Determine the (x, y) coordinate at the center of the cell enclosing the given text.  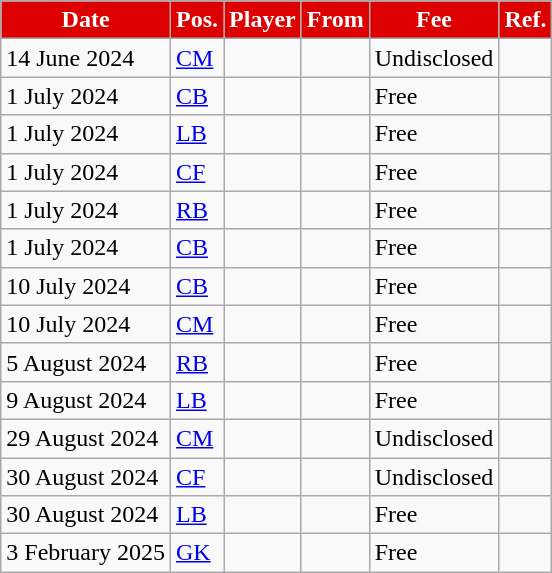
Player (263, 20)
9 August 2024 (86, 400)
GK (196, 553)
29 August 2024 (86, 438)
3 February 2025 (86, 553)
Ref. (526, 20)
Date (86, 20)
5 August 2024 (86, 362)
Pos. (196, 20)
Fee (434, 20)
From (335, 20)
14 June 2024 (86, 58)
